Pinpoint the cell where the given text exists, returning its (x, y) midpoint coordinate. 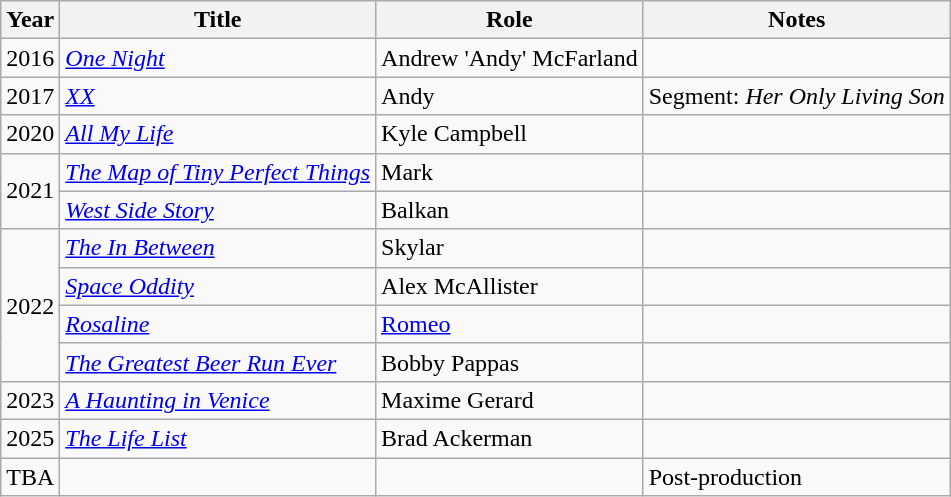
Andrew 'Andy' McFarland (510, 58)
Space Oddity (218, 286)
2025 (30, 438)
Role (510, 20)
2021 (30, 191)
All My Life (218, 134)
TBA (30, 477)
2016 (30, 58)
Mark (510, 172)
Andy (510, 96)
Skylar (510, 248)
Year (30, 20)
One Night (218, 58)
The Greatest Beer Run Ever (218, 362)
Alex McAllister (510, 286)
Maxime Gerard (510, 400)
Notes (796, 20)
2017 (30, 96)
Romeo (510, 324)
The Life List (218, 438)
West Side Story (218, 210)
Rosaline (218, 324)
2023 (30, 400)
Post-production (796, 477)
Brad Ackerman (510, 438)
The Map of Tiny Perfect Things (218, 172)
Balkan (510, 210)
Kyle Campbell (510, 134)
2020 (30, 134)
2022 (30, 305)
Segment: Her Only Living Son (796, 96)
The In Between (218, 248)
Title (218, 20)
Bobby Pappas (510, 362)
A Haunting in Venice (218, 400)
XX (218, 96)
